Search for the cell housing the specified text and yield its [x, y] center coordinate. 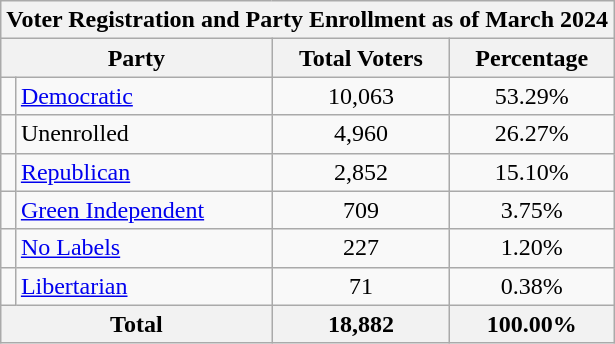
0.38% [532, 286]
709 [361, 210]
Green Independent [144, 210]
Voter Registration and Party Enrollment as of March 2024 [308, 20]
Democratic [144, 96]
4,960 [361, 134]
Party [136, 58]
3.75% [532, 210]
2,852 [361, 172]
Total [136, 324]
Republican [144, 172]
Total Voters [361, 58]
Libertarian [144, 286]
10,063 [361, 96]
71 [361, 286]
100.00% [532, 324]
15.10% [532, 172]
Percentage [532, 58]
26.27% [532, 134]
227 [361, 248]
18,882 [361, 324]
No Labels [144, 248]
1.20% [532, 248]
53.29% [532, 96]
Unenrolled [144, 134]
